Determine the [x, y] coordinate at the center of the cell enclosing the given text.  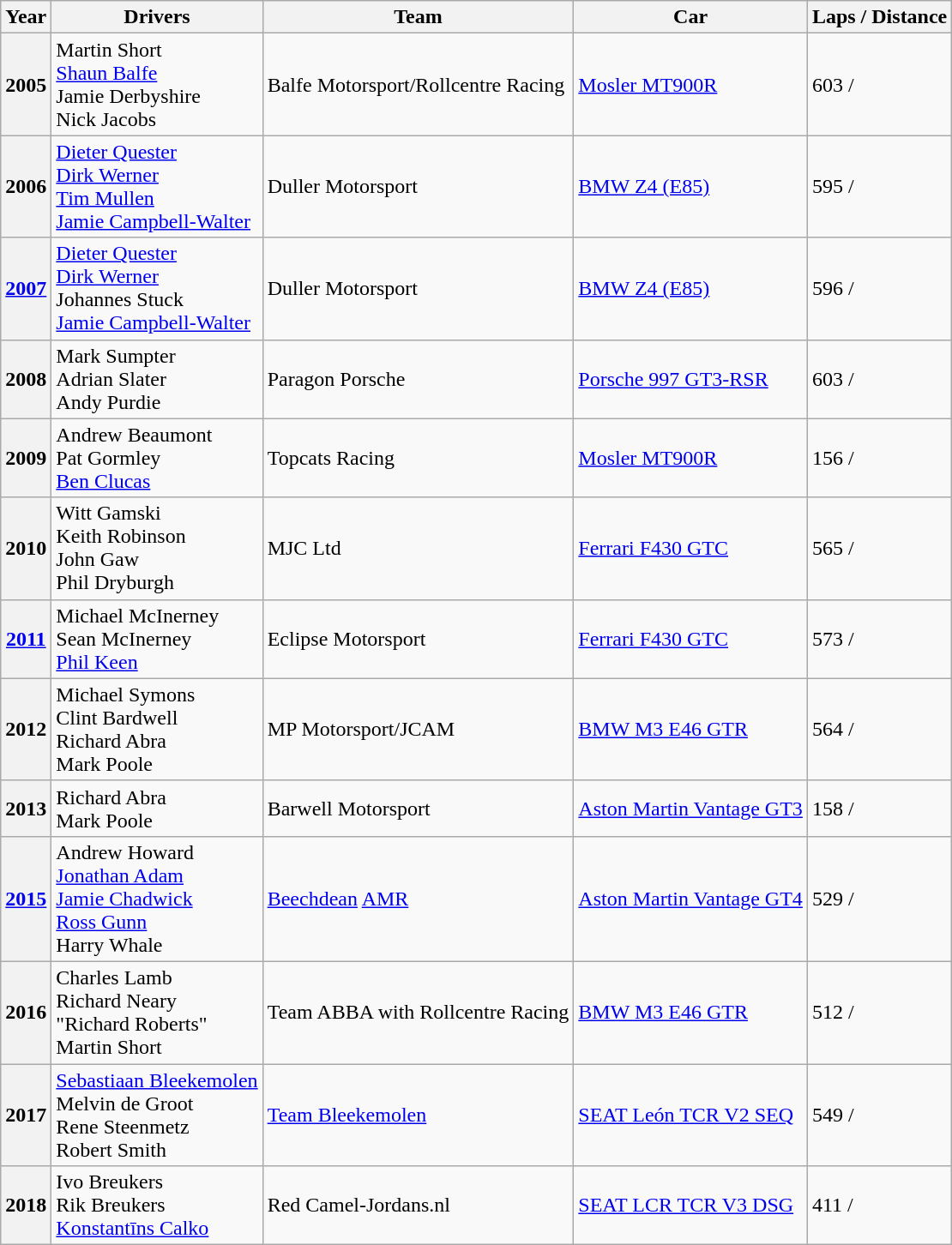
564 / [879, 729]
Andrew Beaumont Pat Gormley Ben Clucas [157, 458]
156 / [879, 458]
Andrew Howard Jonathan Adam Jamie Chadwick Ross Gunn Harry Whale [157, 899]
Paragon Porsche [419, 379]
2012 [26, 729]
2005 [26, 84]
Martin Short Shaun Balfe Jamie Derbyshire Nick Jacobs [157, 84]
512 / [879, 1012]
573 / [879, 639]
Mark Sumpter Adrian Slater Andy Purdie [157, 379]
2018 [26, 1206]
411 / [879, 1206]
Car [691, 17]
SEAT León TCR V2 SEQ [691, 1115]
Michael Symons Clint Bardwell Richard Abra Mark Poole [157, 729]
Aston Martin Vantage GT4 [691, 899]
2011 [26, 639]
Year [26, 17]
Team Bleekemolen [419, 1115]
2010 [26, 549]
2015 [26, 899]
2007 [26, 288]
Michael McInerney Sean McInerney Phil Keen [157, 639]
Team [419, 17]
Aston Martin Vantage GT3 [691, 808]
529 / [879, 899]
Drivers [157, 17]
595 / [879, 187]
MJC Ltd [419, 549]
2013 [26, 808]
Charles Lamb Richard Neary "Richard Roberts" Martin Short [157, 1012]
Sebastiaan Bleekemolen Melvin de Groot Rene Steenmetz Robert Smith [157, 1115]
2008 [26, 379]
2016 [26, 1012]
Dieter Quester Dirk Werner Tim Mullen Jamie Campbell-Walter [157, 187]
Team ABBA with Rollcentre Racing [419, 1012]
2006 [26, 187]
158 / [879, 808]
Laps / Distance [879, 17]
Witt Gamski Keith Robinson John Gaw Phil Dryburgh [157, 549]
Topcats Racing [419, 458]
565 / [879, 549]
596 / [879, 288]
Porsche 997 GT3-RSR [691, 379]
2009 [26, 458]
Eclipse Motorsport [419, 639]
MP Motorsport/JCAM [419, 729]
Richard Abra Mark Poole [157, 808]
549 / [879, 1115]
Barwell Motorsport [419, 808]
SEAT LCR TCR V3 DSG [691, 1206]
Beechdean AMR [419, 899]
Balfe Motorsport/Rollcentre Racing [419, 84]
Dieter Quester Dirk Werner Johannes Stuck Jamie Campbell-Walter [157, 288]
2017 [26, 1115]
Red Camel-Jordans.nl [419, 1206]
Ivo Breukers Rik Breukers Konstantīns Calko [157, 1206]
